Search for the cell housing the specified text and yield its (X, Y) center coordinate. 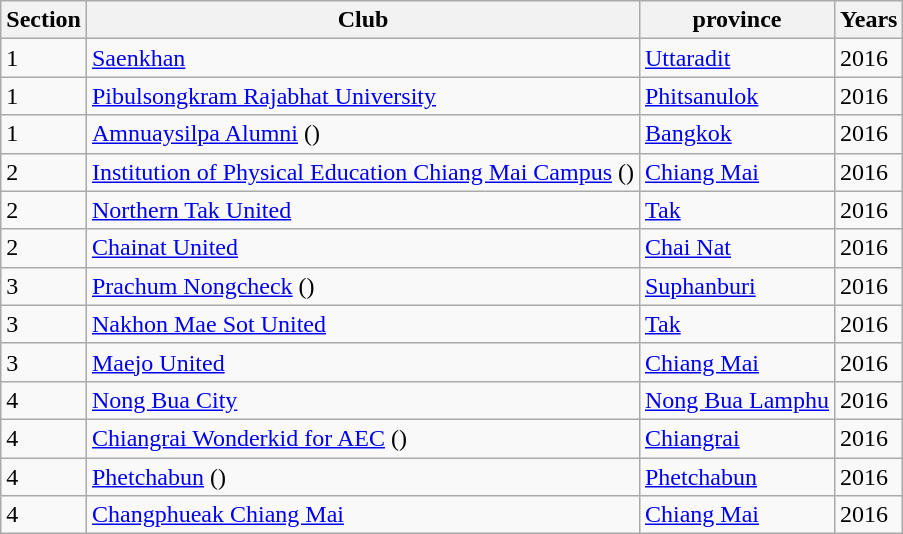
Maejo United (362, 362)
Suphanburi (736, 286)
Prachum Nongcheck () (362, 286)
Amnuaysilpa Alumni () (362, 134)
Section (44, 20)
Nong Bua Lamphu (736, 400)
Phitsanulok (736, 96)
Chiangrai (736, 438)
Chiangrai Wonderkid for AEC () (362, 438)
Institution of Physical Education Chiang Mai Campus () (362, 172)
Club (362, 20)
Northern Tak United (362, 210)
Chai Nat (736, 248)
Changphueak Chiang Mai (362, 515)
Nong Bua City (362, 400)
Years (869, 20)
Pibulsongkram Rajabhat University (362, 96)
province (736, 20)
Saenkhan (362, 58)
Bangkok (736, 134)
Chainat United (362, 248)
Nakhon Mae Sot United (362, 324)
Phetchabun (736, 477)
Phetchabun () (362, 477)
Uttaradit (736, 58)
